Provide the [X, Y] coordinate of the cell's center where the given text is located.  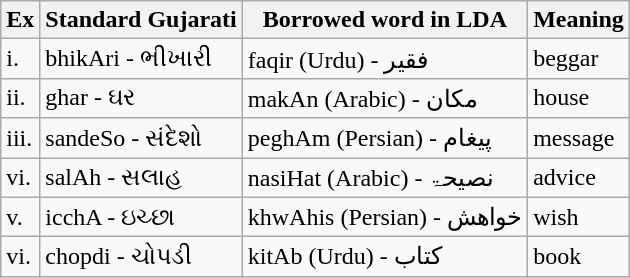
house [579, 98]
nasiHat (Arabic) - نصیحۃ [384, 178]
peghAm (Persian) - پیغام [384, 138]
wish [579, 217]
Standard Gujarati [141, 20]
iii. [20, 138]
v. [20, 217]
chopdi - ચોપડી [141, 257]
ghar - ઘર [141, 98]
message [579, 138]
i. [20, 59]
faqir (Urdu) - فقیر [384, 59]
kitAb (Urdu) - کتاب [384, 257]
Borrowed word in LDA [384, 20]
bhikAri - ભીખારી [141, 59]
advice [579, 178]
book [579, 257]
khwAhis (Persian) - خواھش [384, 217]
beggar [579, 59]
Meaning [579, 20]
salAh - સલાહ [141, 178]
ii. [20, 98]
makAn (Arabic) - مکان [384, 98]
Ex [20, 20]
icchA - ઇચ્છા [141, 217]
sandeSo - સંદેશો [141, 138]
